Determine the (X, Y) coordinate at the center of the cell enclosing the given text.  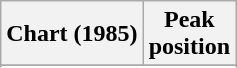
Peakposition (189, 34)
Chart (1985) (72, 34)
